Pinpoint the cell where the given text exists, returning its [x, y] midpoint coordinate. 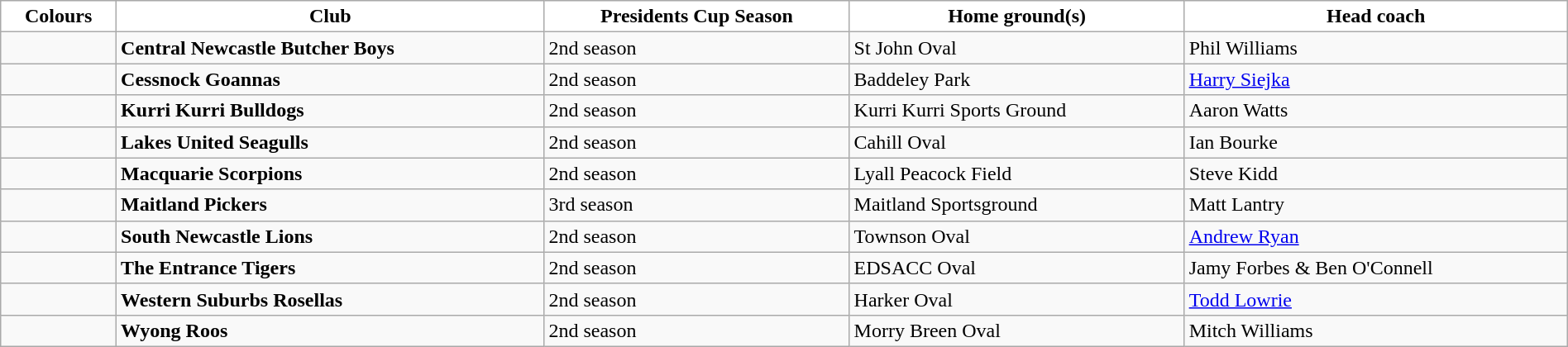
Presidents Cup Season [696, 17]
Harker Oval [1017, 299]
Kurri Kurri Sports Ground [1017, 111]
Morry Breen Oval [1017, 330]
Townson Oval [1017, 236]
Cessnock Goannas [331, 79]
The Entrance Tigers [331, 268]
Steve Kidd [1376, 173]
Lyall Peacock Field [1017, 173]
Aaron Watts [1376, 111]
Phil Williams [1376, 48]
Harry Siejka [1376, 79]
Andrew Ryan [1376, 236]
Home ground(s) [1017, 17]
St John Oval [1017, 48]
Western Suburbs Rosellas [331, 299]
Todd Lowrie [1376, 299]
Colours [59, 17]
Matt Lantry [1376, 205]
Ian Bourke [1376, 142]
Macquarie Scorpions [331, 173]
EDSACC Oval [1017, 268]
3rd season [696, 205]
Mitch Williams [1376, 330]
Maitland Pickers [331, 205]
Lakes United Seagulls [331, 142]
South Newcastle Lions [331, 236]
Head coach [1376, 17]
Central Newcastle Butcher Boys [331, 48]
Cahill Oval [1017, 142]
Jamy Forbes & Ben O'Connell [1376, 268]
Wyong Roos [331, 330]
Baddeley Park [1017, 79]
Kurri Kurri Bulldogs [331, 111]
Club [331, 17]
Maitland Sportsground [1017, 205]
